For the text-containing cell, return its midpoint in [x, y] coordinate format. 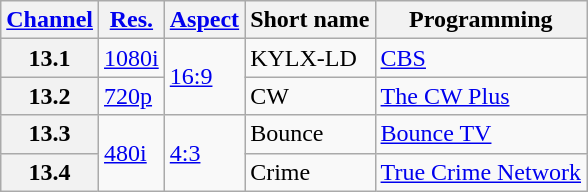
13.4 [50, 172]
Short name [310, 20]
4:3 [204, 153]
16:9 [204, 77]
KYLX-LD [310, 58]
True Crime Network [481, 172]
The CW Plus [481, 96]
13.3 [50, 134]
Crime [310, 172]
Res. [132, 20]
Programming [481, 20]
13.2 [50, 96]
CBS [481, 58]
Bounce TV [481, 134]
Channel [50, 20]
1080i [132, 58]
480i [132, 153]
Bounce [310, 134]
Aspect [204, 20]
720p [132, 96]
13.1 [50, 58]
CW [310, 96]
